Determine the [X, Y] coordinate at the center of the cell enclosing the given text.  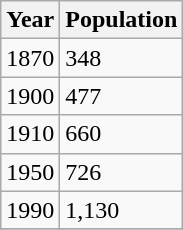
660 [122, 134]
726 [122, 172]
1,130 [122, 210]
1990 [30, 210]
Population [122, 20]
1900 [30, 96]
Year [30, 20]
1950 [30, 172]
348 [122, 58]
477 [122, 96]
1870 [30, 58]
1910 [30, 134]
